Scan for the cell matching the given text and deliver its [x, y] coordinate at center. 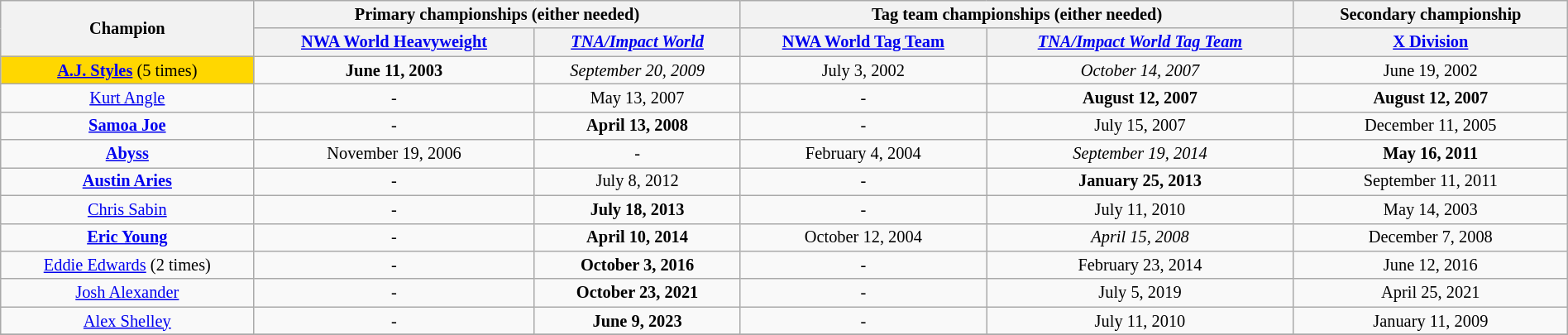
Josh Alexander [127, 293]
February 23, 2014 [1140, 265]
April 13, 2008 [637, 126]
X Division [1431, 42]
May 16, 2011 [1431, 154]
September 11, 2011 [1431, 181]
September 19, 2014 [1140, 154]
May 13, 2007 [637, 98]
July 15, 2007 [1140, 126]
June 12, 2016 [1431, 265]
Austin Aries [127, 181]
June 9, 2023 [637, 321]
July 5, 2019 [1140, 293]
September 20, 2009 [637, 70]
May 14, 2003 [1431, 209]
Kurt Angle [127, 98]
Primary championships (either needed) [497, 14]
December 7, 2008 [1431, 237]
June 11, 2003 [394, 70]
July 18, 2013 [637, 209]
January 25, 2013 [1140, 181]
June 19, 2002 [1431, 70]
Alex Shelley [127, 321]
Eric Young [127, 237]
TNA/Impact World Tag Team [1140, 42]
December 11, 2005 [1431, 126]
Abyss [127, 154]
November 19, 2006 [394, 154]
TNA/Impact World [637, 42]
Chris Sabin [127, 209]
April 10, 2014 [637, 237]
April 15, 2008 [1140, 237]
Tag team championships (either needed) [1017, 14]
October 12, 2004 [863, 237]
October 3, 2016 [637, 265]
Eddie Edwards (2 times) [127, 265]
Secondary championship [1431, 14]
Champion [127, 28]
NWA World Tag Team [863, 42]
Samoa Joe [127, 126]
January 11, 2009 [1431, 321]
July 8, 2012 [637, 181]
October 23, 2021 [637, 293]
February 4, 2004 [863, 154]
October 14, 2007 [1140, 70]
July 3, 2002 [863, 70]
April 25, 2021 [1431, 293]
A.J. Styles (5 times) [127, 70]
NWA World Heavyweight [394, 42]
